Find where the given text appears and provide that cell's center as [X, Y] coordinate. 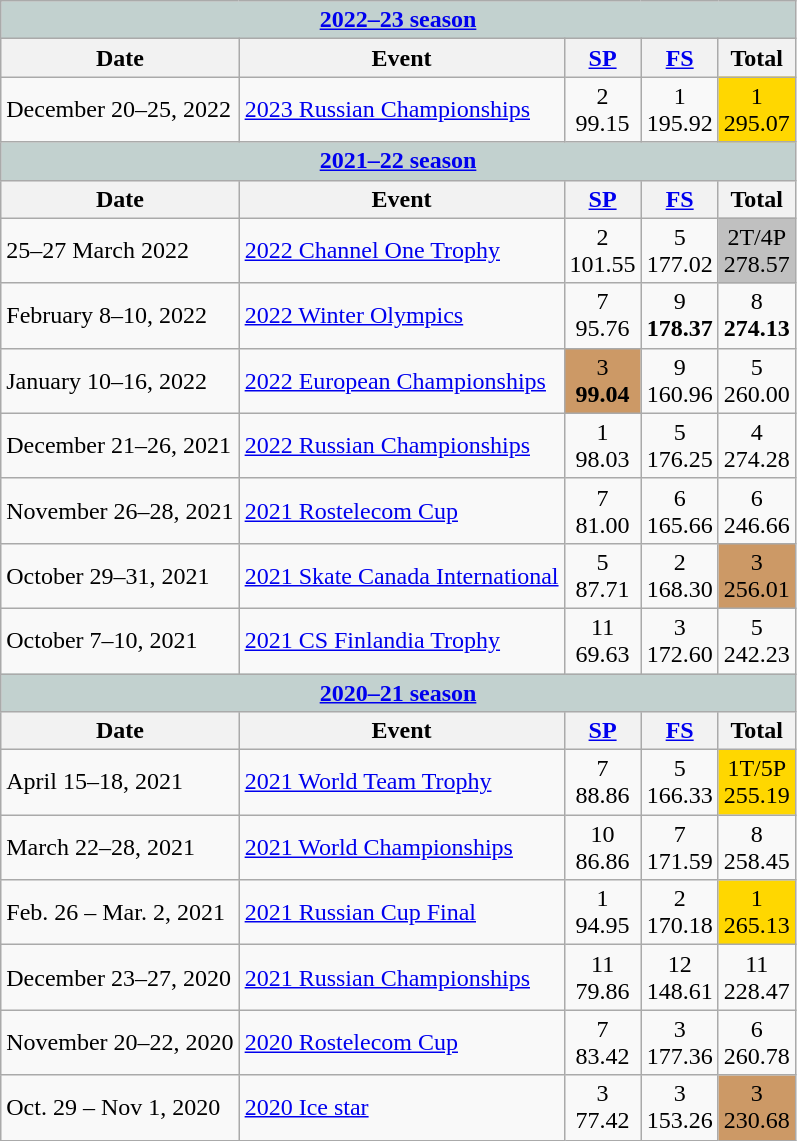
2021–22 season [398, 161]
December 20–25, 2022 [120, 110]
2021 World Team Trophy [402, 782]
November 20–22, 2020 [120, 1042]
2021 World Championships [402, 848]
3 172.60 [680, 640]
2021 Russian Championships [402, 978]
11 79.86 [602, 978]
5 166.33 [680, 782]
1 94.95 [602, 912]
2022 Russian Championships [402, 446]
March 22–28, 2021 [120, 848]
January 10–16, 2022 [120, 380]
February 8–10, 2022 [120, 316]
December 23–27, 2020 [120, 978]
7 81.00 [602, 510]
2022–23 season [398, 20]
3 230.68 [756, 1108]
12 148.61 [680, 978]
5 176.25 [680, 446]
5 177.02 [680, 250]
2 168.30 [680, 576]
5 260.00 [756, 380]
December 21–26, 2021 [120, 446]
October 29–31, 2021 [120, 576]
2022 Winter Olympics [402, 316]
2020 Rostelecom Cup [402, 1042]
1 195.92 [680, 110]
7 95.76 [602, 316]
3 99.04 [602, 380]
1 265.13 [756, 912]
October 7–10, 2021 [120, 640]
5 87.71 [602, 576]
2022 Channel One Trophy [402, 250]
7 171.59 [680, 848]
3 256.01 [756, 576]
2022 European Championships [402, 380]
2 170.18 [680, 912]
6 165.66 [680, 510]
11 69.63 [602, 640]
2021 Rostelecom Cup [402, 510]
10 86.86 [602, 848]
7 88.86 [602, 782]
Feb. 26 – Mar. 2, 2021 [120, 912]
2020 Ice star [402, 1108]
1T/5P 255.19 [756, 782]
2 101.55 [602, 250]
6 246.66 [756, 510]
2023 Russian Championships [402, 110]
9 178.37 [680, 316]
November 26–28, 2021 [120, 510]
2T/4P 278.57 [756, 250]
2021 Russian Cup Final [402, 912]
2020–21 season [398, 693]
4 274.28 [756, 446]
8 274.13 [756, 316]
3 177.36 [680, 1042]
2021 Skate Canada International [402, 576]
8 258.45 [756, 848]
25–27 March 2022 [120, 250]
1 98.03 [602, 446]
9 160.96 [680, 380]
3 153.26 [680, 1108]
2 99.15 [602, 110]
2021 CS Finlandia Trophy [402, 640]
3 77.42 [602, 1108]
11 228.47 [756, 978]
1 295.07 [756, 110]
5 242.23 [756, 640]
6 260.78 [756, 1042]
Oct. 29 – Nov 1, 2020 [120, 1108]
7 83.42 [602, 1042]
April 15–18, 2021 [120, 782]
